Extract the [X, Y] coordinate from the center of the cell holding the provided text.  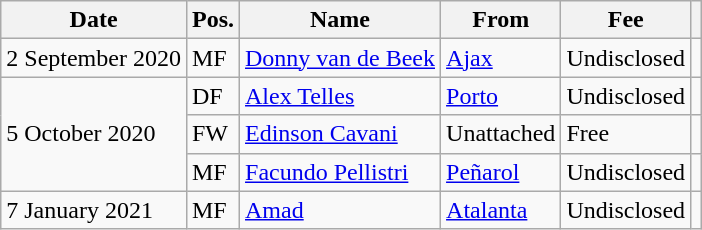
DF [212, 96]
Ajax [501, 58]
Amad [340, 210]
Alex Telles [340, 96]
FW [212, 134]
Fee [626, 20]
Date [94, 20]
Unattached [501, 134]
Name [340, 20]
Facundo Pellistri [340, 172]
Pos. [212, 20]
Donny van de Beek [340, 58]
5 October 2020 [94, 134]
Atalanta [501, 210]
Peñarol [501, 172]
Porto [501, 96]
From [501, 20]
2 September 2020 [94, 58]
7 January 2021 [94, 210]
Free [626, 134]
Edinson Cavani [340, 134]
